Identify which cell holds the provided text, then report its (X, Y) central coordinate. 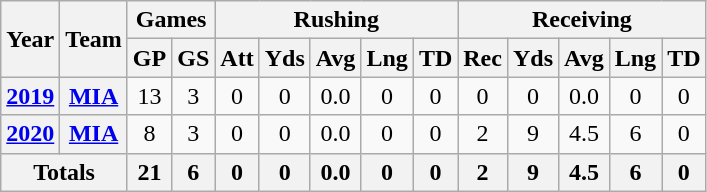
Totals (64, 172)
Year (30, 39)
Rec (483, 58)
Att (237, 58)
GS (194, 58)
Games (170, 20)
GP (149, 58)
2019 (30, 96)
Team (94, 39)
13 (149, 96)
Rushing (336, 20)
Receiving (582, 20)
2020 (30, 134)
8 (149, 134)
21 (149, 172)
